Provide the (x, y) coordinate of the cell's center where the given text is located.  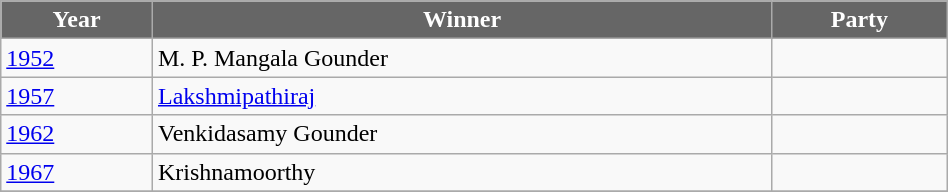
Winner (462, 20)
Venkidasamy Gounder (462, 134)
1952 (77, 58)
Krishnamoorthy (462, 172)
Lakshmipathiraj (462, 96)
1957 (77, 96)
M. P. Mangala Gounder (462, 58)
1967 (77, 172)
1962 (77, 134)
Party (860, 20)
Year (77, 20)
